Search for the cell housing the specified text and yield its [X, Y] center coordinate. 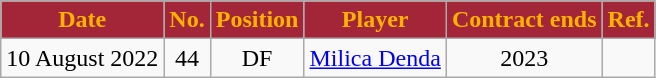
DF [257, 58]
Ref. [628, 20]
Position [257, 20]
10 August 2022 [82, 58]
2023 [524, 58]
Player [375, 20]
Milica Denda [375, 58]
No. [187, 20]
44 [187, 58]
Date [82, 20]
Contract ends [524, 20]
